Find where the given text appears and provide that cell's center as (X, Y) coordinate. 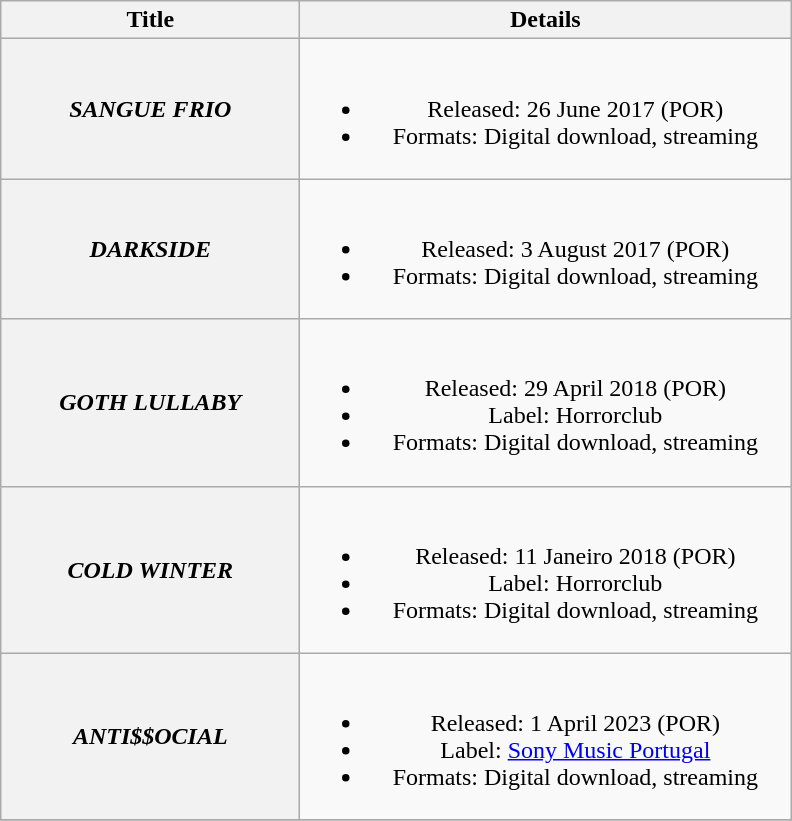
Released: 26 June 2017 (POR)Formats: Digital download, streaming (546, 109)
DARKSIDE (150, 249)
ANTI$$OCIAL (150, 736)
SANGUE FRIO (150, 109)
Released: 29 April 2018 (POR)Label: HorrorclubFormats: Digital download, streaming (546, 402)
GOTH LULLABY (150, 402)
COLD WINTER (150, 570)
Released: 11 Janeiro 2018 (POR)Label: HorrorclubFormats: Digital download, streaming (546, 570)
Details (546, 20)
Title (150, 20)
Released: 1 April 2023 (POR)Label: Sony Music PortugalFormats: Digital download, streaming (546, 736)
Released: 3 August 2017 (POR)Formats: Digital download, streaming (546, 249)
